Return (X, Y) of the center of cell containing provided text 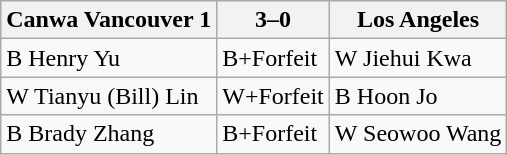
W Tianyu (Bill) Lin (109, 96)
B Henry Yu (109, 58)
Los Angeles (418, 20)
W Seowoo Wang (418, 134)
W+Forfeit (274, 96)
B Brady Zhang (109, 134)
B Hoon Jo (418, 96)
Canwa Vancouver 1 (109, 20)
W Jiehui Kwa (418, 58)
3–0 (274, 20)
